Scan for the cell matching the given text and deliver its [X, Y] coordinate at center. 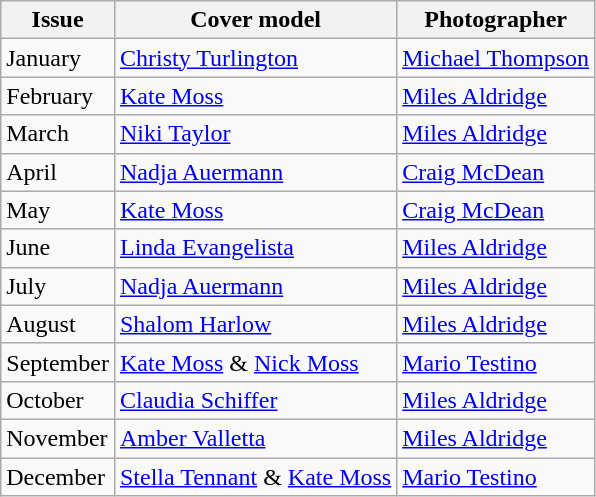
Kate Moss & Nick Moss [255, 362]
Christy Turlington [255, 58]
Photographer [496, 20]
Michael Thompson [496, 58]
July [58, 286]
Linda Evangelista [255, 248]
Niki Taylor [255, 134]
Claudia Schiffer [255, 400]
Issue [58, 20]
February [58, 96]
April [58, 172]
December [58, 477]
March [58, 134]
May [58, 210]
August [58, 324]
Shalom Harlow [255, 324]
Amber Valletta [255, 438]
Stella Tennant & Kate Moss [255, 477]
October [58, 400]
Cover model [255, 20]
June [58, 248]
September [58, 362]
January [58, 58]
November [58, 438]
